Output the [x, y] coordinate of the center of the cell containing the given text.  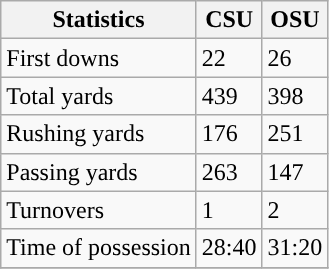
Time of possession [99, 248]
22 [229, 58]
1 [229, 210]
Turnovers [99, 210]
Rushing yards [99, 134]
Total yards [99, 96]
28:40 [229, 248]
31:20 [295, 248]
251 [295, 134]
Passing yards [99, 172]
26 [295, 58]
2 [295, 210]
OSU [295, 20]
147 [295, 172]
398 [295, 96]
439 [229, 96]
First downs [99, 58]
176 [229, 134]
263 [229, 172]
Statistics [99, 20]
CSU [229, 20]
